Extract the [X, Y] coordinate from the center of the cell holding the provided text.  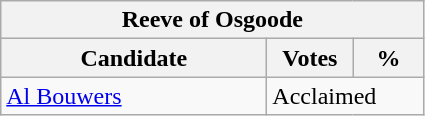
Reeve of Osgoode [212, 20]
Candidate [134, 58]
Al Bouwers [134, 96]
Votes [310, 58]
Acclaimed [346, 96]
% [388, 58]
